Extract the [X, Y] coordinate from the center of the cell holding the provided text.  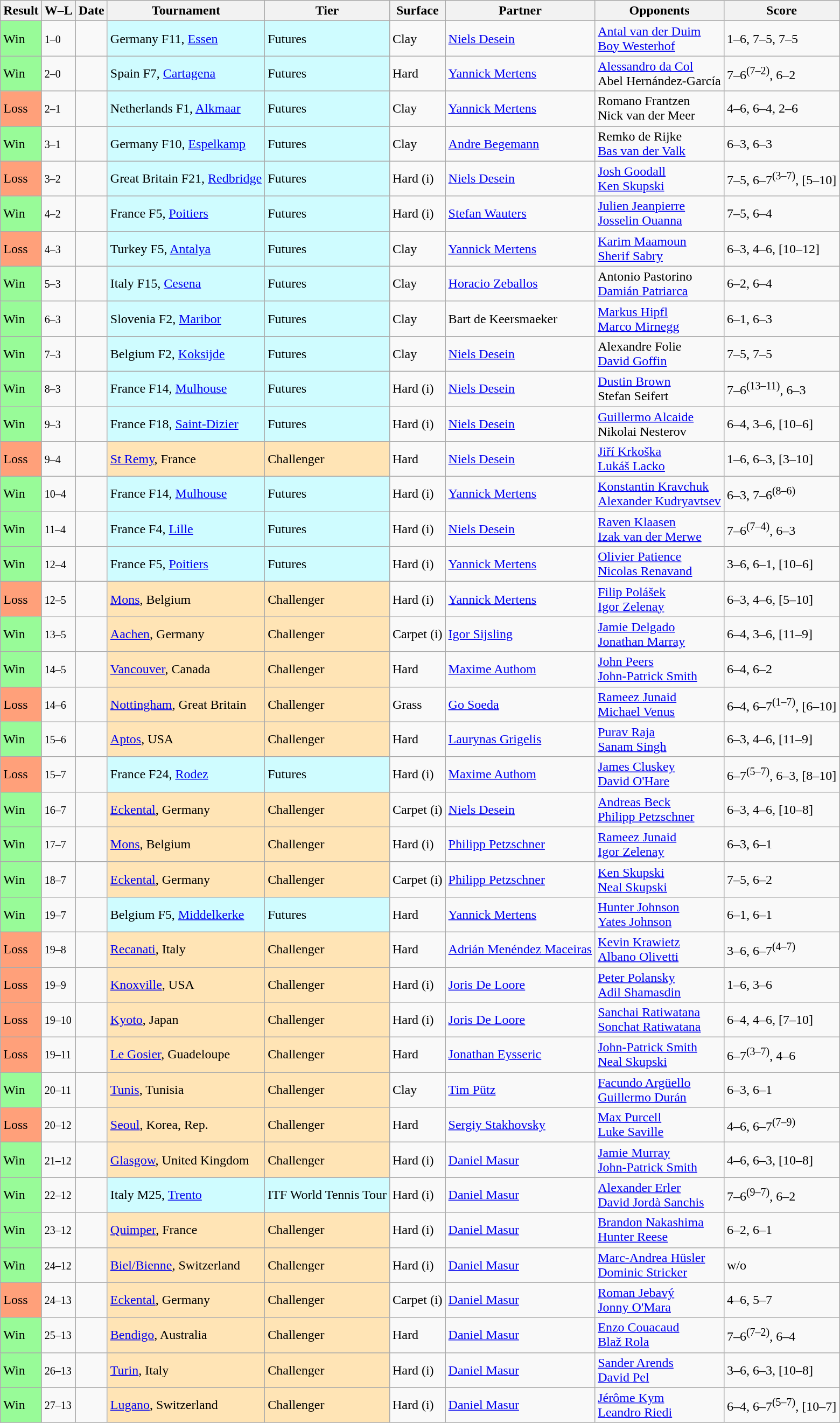
20–11 [58, 1090]
Facundo Argüello Guillermo Durán [660, 1090]
Biel/Bienne, Switzerland [186, 1265]
2–0 [58, 73]
16–7 [58, 809]
Aptos, USA [186, 739]
Marc-Andrea Hüsler Dominic Stricker [660, 1265]
7–3 [58, 353]
Raven Klaasen Izak van der Merwe [660, 529]
3–2 [58, 179]
Stefan Wauters [520, 213]
Date [92, 11]
Slovenia F2, Maribor [186, 319]
3–1 [58, 143]
Dustin Brown Stefan Seifert [660, 389]
Remko de Rijke Bas van der Valk [660, 143]
6–1, 6–1 [781, 915]
Alexander Erler David Jordà Sanchis [660, 1195]
Bendigo, Australia [186, 1335]
4–3 [58, 249]
11–4 [58, 529]
France F4, Lille [186, 529]
19–8 [58, 949]
6–3, 7–6(8–6) [781, 494]
Opponents [660, 11]
1–6, 7–5, 7–5 [781, 39]
6–7(3–7), 4–6 [781, 1055]
Le Gosier, Guadeloupe [186, 1055]
Result [21, 11]
6–4, 3–6, [10–6] [781, 423]
Partner [520, 11]
6–4, 6–2 [781, 669]
John Peers John-Patrick Smith [660, 669]
24–13 [58, 1300]
Quimper, France [186, 1230]
17–7 [58, 845]
Aachen, Germany [186, 634]
Markus Hipfl Marco Mirnegg [660, 319]
Jérôme Kym Leandro Riedi [660, 1405]
Olivier Patience Nicolas Renavand [660, 564]
Italy F15, Cesena [186, 283]
Bart de Keersmaeker [520, 319]
Andre Begemann [520, 143]
Jamie Murray John-Patrick Smith [660, 1160]
Max Purcell Luke Saville [660, 1125]
18–7 [58, 879]
6–3 [58, 319]
Enzo Couacaud Blaž Rola [660, 1335]
7–6(7–4), 6–3 [781, 529]
12–5 [58, 599]
14–6 [58, 704]
6–2, 6–4 [781, 283]
Igor Sijsling [520, 634]
Recanati, Italy [186, 949]
Brandon Nakashima Hunter Reese [660, 1230]
Hunter Johnson Yates Johnson [660, 915]
19–11 [58, 1055]
w/o [781, 1265]
12–4 [58, 564]
6–3, 4–6, [11–9] [781, 739]
1–0 [58, 39]
7–6(13–11), 6–3 [781, 389]
Great Britain F21, Redbridge [186, 179]
6–4, 3–6, [11–9] [781, 634]
Laurynas Grigelis [520, 739]
6–3, 6–3 [781, 143]
3–6, 6–1, [10–6] [781, 564]
Kevin Krawietz Albano Olivetti [660, 949]
Filip Polášek Igor Zelenay [660, 599]
1–6, 6–3, [3–10] [781, 459]
Guillermo Alcaide Nikolai Nesterov [660, 423]
Nottingham, Great Britain [186, 704]
6–2, 6–1 [781, 1230]
Adrián Menéndez Maceiras [520, 949]
Alessandro da Col Abel Hernández-García [660, 73]
Konstantin Kravchuk Alexander Kudryavtsev [660, 494]
3–6, 6–7(4–7) [781, 949]
Lugano, Switzerland [186, 1405]
20–12 [58, 1125]
7–5, 7–5 [781, 353]
7–6(7–2), 6–2 [781, 73]
5–3 [58, 283]
Knoxville, USA [186, 985]
Spain F7, Cartagena [186, 73]
6–7(5–7), 6–3, [8–10] [781, 775]
Belgium F2, Koksijde [186, 353]
Karim Maamoun Sherif Sabry [660, 249]
Seoul, Korea, Rep. [186, 1125]
Germany F11, Essen [186, 39]
Go Soeda [520, 704]
Score [781, 11]
James Cluskey David O'Hare [660, 775]
6–3, 4–6, [10–12] [781, 249]
Rameez Junaid Michael Venus [660, 704]
Peter Polansky Adil Shamasdin [660, 985]
Jonathan Eysseric [520, 1055]
14–5 [58, 669]
15–7 [58, 775]
1–6, 3–6 [781, 985]
Andreas Beck Philipp Petzschner [660, 809]
Vancouver, Canada [186, 669]
27–13 [58, 1405]
Tier [327, 11]
Glasgow, United Kingdom [186, 1160]
Julien Jeanpierre Josselin Ouanna [660, 213]
Kyoto, Japan [186, 1020]
Horacio Zeballos [520, 283]
7–6(9–7), 6–2 [781, 1195]
Tim Pütz [520, 1090]
Rameez Junaid Igor Zelenay [660, 845]
Turin, Italy [186, 1370]
Antonio Pastorino Damián Patriarca [660, 283]
6–4, 6–7(1–7), [6–10] [781, 704]
Ken Skupski Neal Skupski [660, 879]
Roman Jebavý Jonny O'Mara [660, 1300]
Turkey F5, Antalya [186, 249]
9–3 [58, 423]
Sander Arends David Pel [660, 1370]
France F24, Rodez [186, 775]
7–5, 6–2 [781, 879]
7–6(7–2), 6–4 [781, 1335]
ITF World Tennis Tour [327, 1195]
7–5, 6–7(3–7), [5–10] [781, 179]
Tunis, Tunisia [186, 1090]
France F18, Saint-Dizier [186, 423]
2–1 [58, 109]
3–6, 6–3, [10–8] [781, 1370]
6–1, 6–3 [781, 319]
6–4, 6–7(5–7), [10–7] [781, 1405]
6–3, 4–6, [5–10] [781, 599]
Tournament [186, 11]
Alexandre Folie David Goffin [660, 353]
23–12 [58, 1230]
Josh Goodall Ken Skupski [660, 179]
Surface [417, 11]
W–L [58, 11]
John-Patrick Smith Neal Skupski [660, 1055]
Antal van der Duim Boy Westerhof [660, 39]
6–4, 4–6, [7–10] [781, 1020]
Italy M25, Trento [186, 1195]
Romano Frantzen Nick van der Meer [660, 109]
22–12 [58, 1195]
Germany F10, Espelkamp [186, 143]
Jiří Krkoška Lukáš Lacko [660, 459]
4–6, 6–7(7–9) [781, 1125]
6–3, 4–6, [10–8] [781, 809]
8–3 [58, 389]
15–6 [58, 739]
19–7 [58, 915]
Grass [417, 704]
25–13 [58, 1335]
4–6, 5–7 [781, 1300]
St Remy, France [186, 459]
21–12 [58, 1160]
7–5, 6–4 [781, 213]
Netherlands F1, Alkmaar [186, 109]
19–9 [58, 985]
4–6, 6–3, [10–8] [781, 1160]
Belgium F5, Middelkerke [186, 915]
26–13 [58, 1370]
4–2 [58, 213]
24–12 [58, 1265]
Sergiy Stakhovsky [520, 1125]
19–10 [58, 1020]
9–4 [58, 459]
10–4 [58, 494]
4–6, 6–4, 2–6 [781, 109]
Jamie Delgado Jonathan Marray [660, 634]
13–5 [58, 634]
Purav Raja Sanam Singh [660, 739]
Sanchai Ratiwatana Sonchat Ratiwatana [660, 1020]
